Pinpoint the cell where the given text exists, returning its (X, Y) midpoint coordinate. 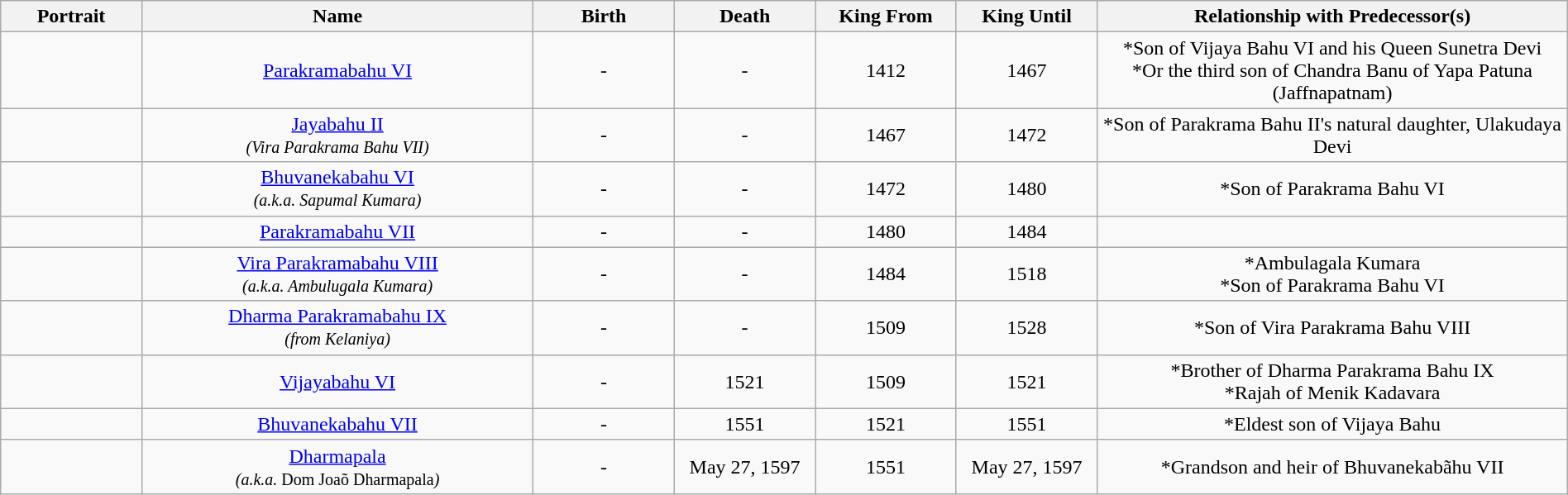
Birth (604, 17)
*Ambulagala Kumara*Son of Parakrama Bahu VI (1332, 274)
*Son of Parakrama Bahu II's natural daughter, Ulakudaya Devi (1332, 136)
1528 (1026, 327)
1518 (1026, 274)
Name (337, 17)
*Brother of Dharma Parakrama Bahu IX*Rajah of Menik Kadavara (1332, 382)
*Son of Vijaya Bahu VI and his Queen Sunetra Devi*Or the third son of Chandra Banu of Yapa Patuna (Jaffnapatnam) (1332, 70)
Dharmapala(a.k.a. Dom Joaõ Dharmapala) (337, 466)
Bhuvanekabahu VII (337, 424)
Vijayabahu VI (337, 382)
Death (744, 17)
Portrait (71, 17)
Dharma Parakramabahu IX(from Kelaniya) (337, 327)
King From (886, 17)
*Eldest son of Vijaya Bahu (1332, 424)
*Grandson and heir of Bhuvanekabãhu VII (1332, 466)
Bhuvanekabahu VI(a.k.a. Sapumal Kumara) (337, 188)
Vira Parakramabahu VIII(a.k.a. Ambulugala Kumara) (337, 274)
Jayabahu II(Vira Parakrama Bahu VII) (337, 136)
King Until (1026, 17)
*Son of Parakrama Bahu VI (1332, 188)
Parakramabahu VII (337, 231)
Relationship with Predecessor(s) (1332, 17)
1412 (886, 70)
Parakramabahu VI (337, 70)
*Son of Vira Parakrama Bahu VIII (1332, 327)
